From the cell containing the given text, extract its center point as (X, Y) coordinate. 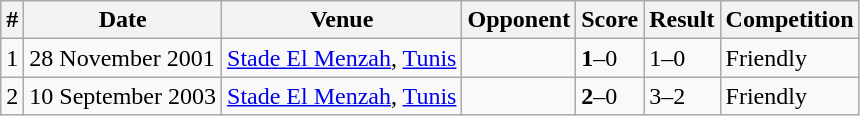
# (12, 20)
Date (123, 20)
Result (682, 20)
3–2 (682, 96)
Opponent (519, 20)
2–0 (610, 96)
Competition (790, 20)
1 (12, 58)
Score (610, 20)
10 September 2003 (123, 96)
28 November 2001 (123, 58)
2 (12, 96)
Venue (342, 20)
